Detect which cell encompasses the target text, then output its [X, Y] center coordinate. 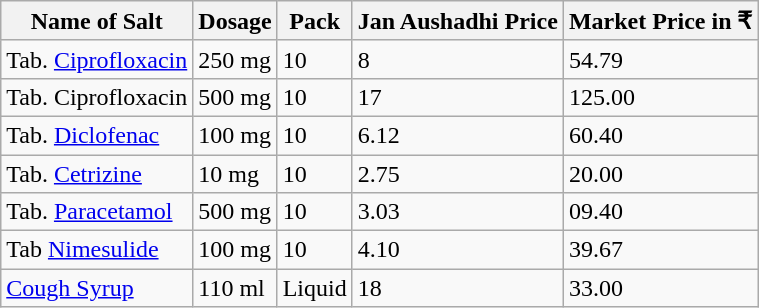
6.12 [458, 135]
Tab. Diclofenac [97, 135]
4.10 [458, 250]
3.03 [458, 212]
18 [458, 288]
250 mg [235, 59]
Tab. Cetrizine [97, 173]
Jan Aushadhi Price [458, 21]
20.00 [660, 173]
33.00 [660, 288]
Pack [314, 21]
2.75 [458, 173]
09.40 [660, 212]
Liquid [314, 288]
Name of Salt [97, 21]
10 mg [235, 173]
Market Price in ₹ [660, 21]
60.40 [660, 135]
17 [458, 97]
Tab Nimesulide [97, 250]
39.67 [660, 250]
Tab. Paracetamol [97, 212]
54.79 [660, 59]
125.00 [660, 97]
Dosage [235, 21]
8 [458, 59]
Cough Syrup [97, 288]
110 ml [235, 288]
